Extract the (X, Y) coordinate from the center of the cell holding the provided text.  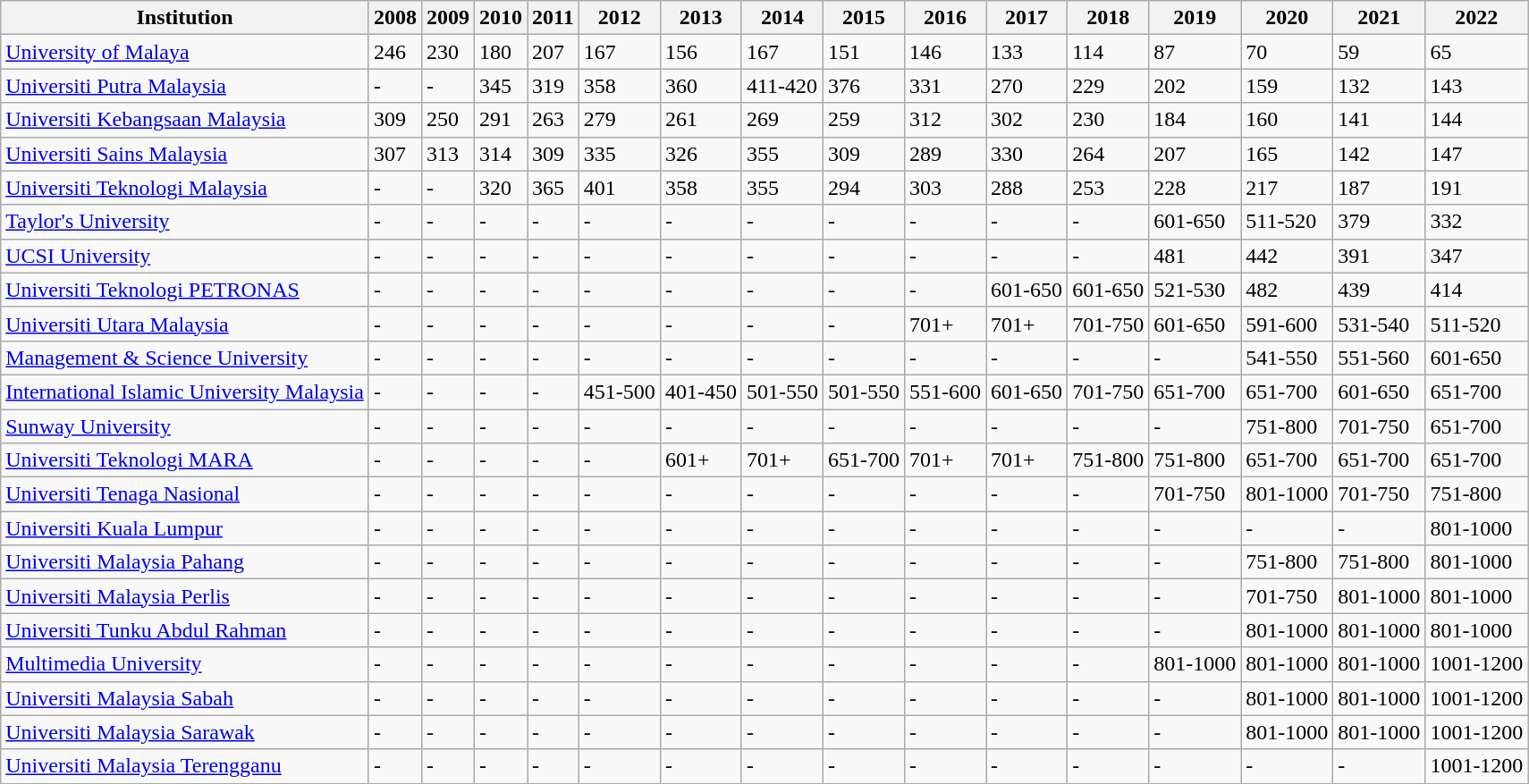
2020 (1288, 18)
246 (395, 52)
70 (1288, 52)
263 (553, 120)
229 (1109, 86)
133 (1026, 52)
Universiti Tenaga Nasional (185, 494)
Universiti Malaysia Sabah (185, 698)
87 (1195, 52)
2017 (1026, 18)
439 (1379, 290)
451-500 (619, 392)
144 (1477, 120)
228 (1195, 188)
303 (946, 188)
481 (1195, 256)
147 (1477, 154)
146 (946, 52)
264 (1109, 154)
601+ (701, 460)
Universiti Malaysia Terengganu (185, 766)
Taylor's University (185, 222)
University of Malaya (185, 52)
180 (501, 52)
312 (946, 120)
160 (1288, 120)
UCSI University (185, 256)
551-600 (946, 392)
Universiti Malaysia Sarawak (185, 732)
Universiti Putra Malaysia (185, 86)
250 (447, 120)
326 (701, 154)
294 (864, 188)
289 (946, 154)
2011 (553, 18)
320 (501, 188)
253 (1109, 188)
259 (864, 120)
319 (553, 86)
401-450 (701, 392)
Universiti Malaysia Pahang (185, 562)
2014 (781, 18)
2010 (501, 18)
187 (1379, 188)
313 (447, 154)
Management & Science University (185, 358)
Sunway University (185, 426)
411-420 (781, 86)
217 (1288, 188)
2015 (864, 18)
347 (1477, 256)
365 (553, 188)
59 (1379, 52)
International Islamic University Malaysia (185, 392)
Multimedia University (185, 664)
302 (1026, 120)
Universiti Teknologi PETRONAS (185, 290)
401 (619, 188)
Universiti Tunku Abdul Rahman (185, 630)
288 (1026, 188)
165 (1288, 154)
345 (501, 86)
2022 (1477, 18)
269 (781, 120)
261 (701, 120)
2021 (1379, 18)
65 (1477, 52)
Universiti Teknologi MARA (185, 460)
442 (1288, 256)
141 (1379, 120)
2009 (447, 18)
2019 (1195, 18)
332 (1477, 222)
143 (1477, 86)
521-530 (1195, 290)
379 (1379, 222)
279 (619, 120)
Universiti Utara Malaysia (185, 324)
482 (1288, 290)
2018 (1109, 18)
551-560 (1379, 358)
591-600 (1288, 324)
376 (864, 86)
270 (1026, 86)
331 (946, 86)
330 (1026, 154)
360 (701, 86)
184 (1195, 120)
314 (501, 154)
114 (1109, 52)
2008 (395, 18)
291 (501, 120)
142 (1379, 154)
Universiti Sains Malaysia (185, 154)
531-540 (1379, 324)
Universiti Malaysia Perlis (185, 596)
335 (619, 154)
Institution (185, 18)
151 (864, 52)
191 (1477, 188)
307 (395, 154)
2016 (946, 18)
541-550 (1288, 358)
159 (1288, 86)
2012 (619, 18)
Universiti Kebangsaan Malaysia (185, 120)
156 (701, 52)
202 (1195, 86)
2013 (701, 18)
391 (1379, 256)
132 (1379, 86)
Universiti Kuala Lumpur (185, 528)
414 (1477, 290)
Universiti Teknologi Malaysia (185, 188)
